Identify which cell holds the provided text, then report its (x, y) central coordinate. 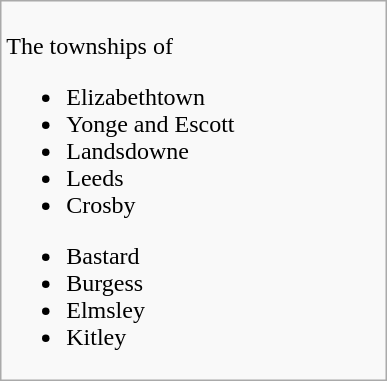
The townships of ElizabethtownYonge and EscottLandsdowneLeedsCrosbyBastardBurgessElmsleyKitley (194, 191)
